Detect which cell encompasses the target text, then output its [x, y] center coordinate. 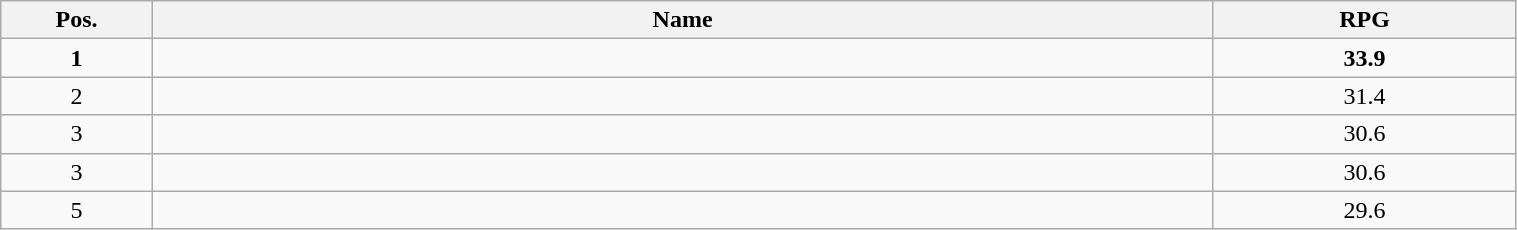
31.4 [1364, 96]
33.9 [1364, 58]
Name [682, 20]
Pos. [77, 20]
RPG [1364, 20]
2 [77, 96]
5 [77, 210]
1 [77, 58]
29.6 [1364, 210]
